Return the [X, Y] coordinate for the center point of the cell that contains the specified text.  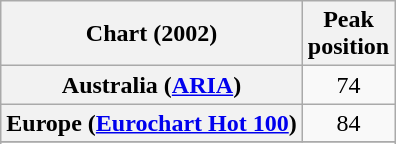
84 [348, 123]
Chart (2002) [152, 34]
Europe (Eurochart Hot 100) [152, 123]
Australia (ARIA) [152, 85]
Peakposition [348, 34]
74 [348, 85]
